Provide the (X, Y) coordinate of the cell's center where the given text is located.  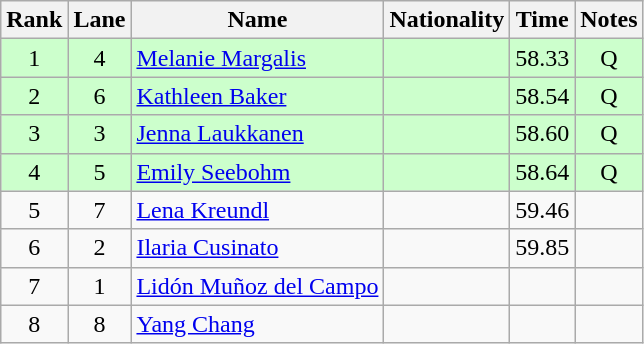
59.46 (542, 210)
Rank (34, 20)
Yang Chang (258, 324)
Lidón Muñoz del Campo (258, 286)
Ilaria Cusinato (258, 248)
Time (542, 20)
Lane (100, 20)
Melanie Margalis (258, 58)
58.64 (542, 172)
Name (258, 20)
Lena Kreundl (258, 210)
58.33 (542, 58)
58.54 (542, 96)
58.60 (542, 134)
Kathleen Baker (258, 96)
59.85 (542, 248)
Emily Seebohm (258, 172)
Nationality (447, 20)
Jenna Laukkanen (258, 134)
Notes (609, 20)
